Provide the (X, Y) coordinate of the cell's center where the given text is located.  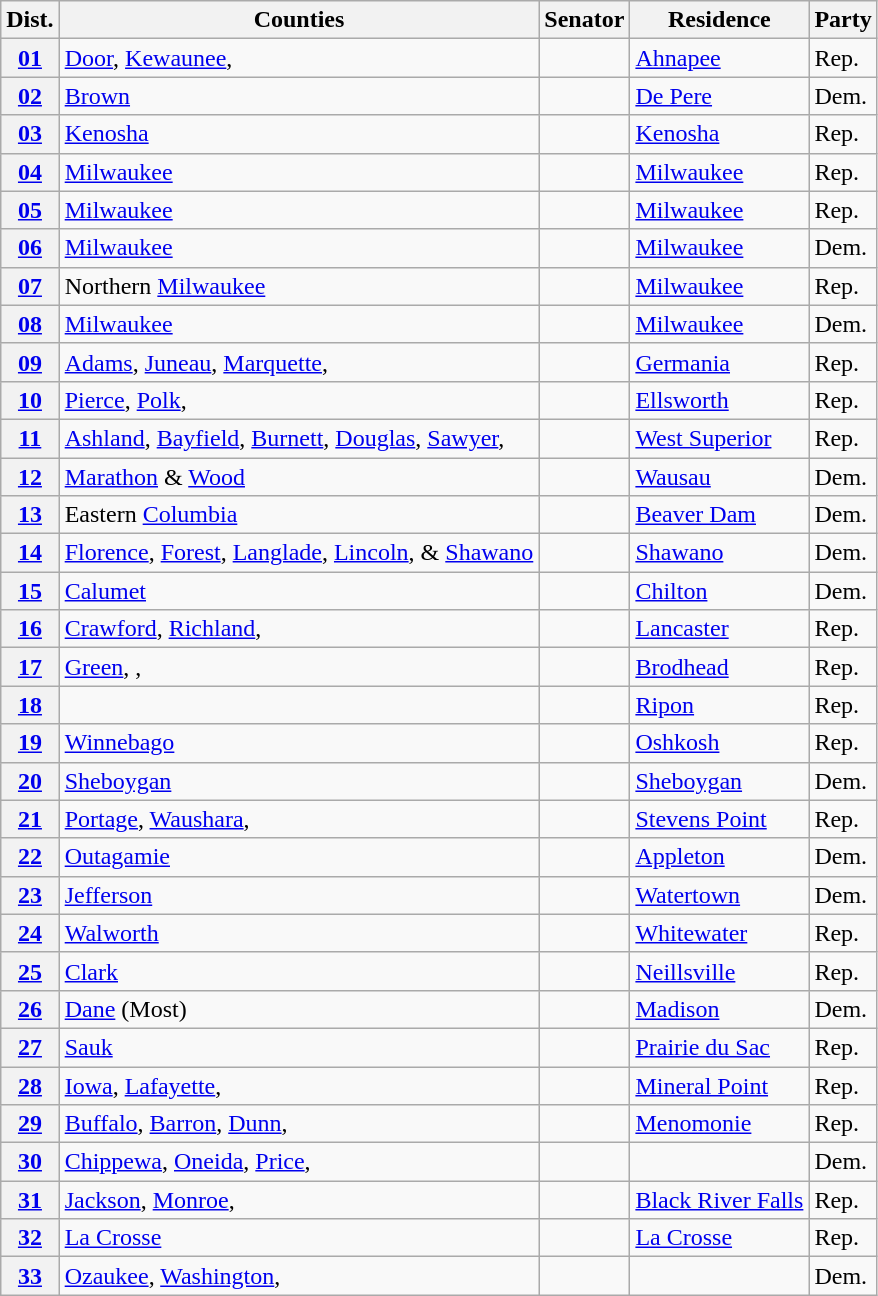
06 (30, 248)
29 (30, 1124)
23 (30, 895)
12 (30, 477)
24 (30, 933)
Chippewa, Oneida, Price, (299, 1162)
Walworth (299, 933)
Madison (720, 1009)
Clark (299, 971)
Ellsworth (720, 400)
30 (30, 1162)
08 (30, 324)
21 (30, 819)
Appleton (720, 857)
10 (30, 400)
07 (30, 286)
27 (30, 1047)
Portage, Waushara, (299, 819)
Outagamie (299, 857)
Lancaster (720, 629)
05 (30, 210)
Ripon (720, 705)
Eastern Columbia (299, 515)
Dist. (30, 20)
01 (30, 58)
33 (30, 1276)
31 (30, 1200)
Beaver Dam (720, 515)
Door, Kewaunee, (299, 58)
Jackson, Monroe, (299, 1200)
Neillsville (720, 971)
04 (30, 172)
11 (30, 438)
Counties (299, 20)
Residence (720, 20)
Brown (299, 96)
Northern Milwaukee (299, 286)
28 (30, 1085)
Brodhead (720, 667)
26 (30, 1009)
Mineral Point (720, 1085)
Menomonie (720, 1124)
Iowa, Lafayette, (299, 1085)
03 (30, 134)
Whitewater (720, 933)
15 (30, 591)
16 (30, 629)
18 (30, 705)
Prairie du Sac (720, 1047)
Calumet (299, 591)
Florence, Forest, Langlade, Lincoln, & Shawano (299, 553)
Wausau (720, 477)
Pierce, Polk, (299, 400)
22 (30, 857)
Stevens Point (720, 819)
De Pere (720, 96)
Party (843, 20)
Buffalo, Barron, Dunn, (299, 1124)
25 (30, 971)
West Superior (720, 438)
Senator (584, 20)
Ozaukee, Washington, (299, 1276)
Winnebago (299, 743)
Chilton (720, 591)
Jefferson (299, 895)
14 (30, 553)
Shawano (720, 553)
Oshkosh (720, 743)
Green, , (299, 667)
13 (30, 515)
20 (30, 781)
Black River Falls (720, 1200)
Ahnapee (720, 58)
Crawford, Richland, (299, 629)
Adams, Juneau, Marquette, (299, 362)
Dane (Most) (299, 1009)
09 (30, 362)
19 (30, 743)
17 (30, 667)
Sauk (299, 1047)
Ashland, Bayfield, Burnett, Douglas, Sawyer, (299, 438)
02 (30, 96)
Germania (720, 362)
32 (30, 1238)
Marathon & Wood (299, 477)
Watertown (720, 895)
